For the text-containing cell, return its midpoint in [X, Y] coordinate format. 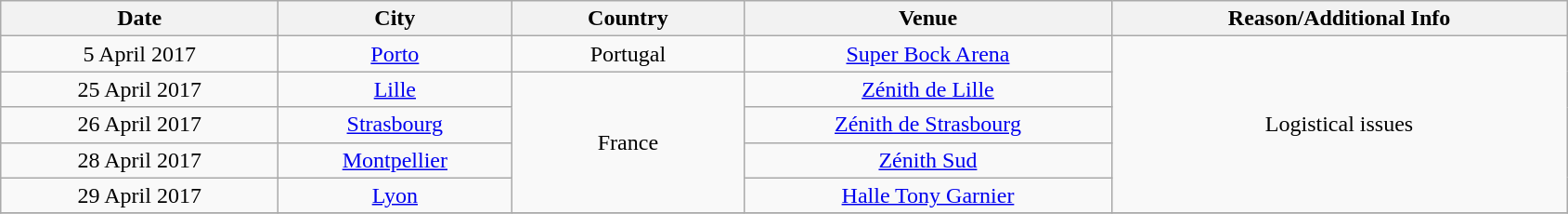
Country [628, 19]
Portugal [628, 54]
Strasbourg [395, 125]
26 April 2017 [139, 125]
28 April 2017 [139, 160]
Lyon [395, 195]
Super Bock Arena [928, 54]
Lille [395, 89]
Montpellier [395, 160]
Zénith de Strasbourg [928, 125]
Reason/Additional Info [1339, 19]
Zénith Sud [928, 160]
Venue [928, 19]
Date [139, 19]
Porto [395, 54]
City [395, 19]
Zénith de Lille [928, 89]
25 April 2017 [139, 89]
Halle Tony Garnier [928, 195]
29 April 2017 [139, 195]
France [628, 142]
Logistical issues [1339, 125]
5 April 2017 [139, 54]
